Determine the (X, Y) coordinate at the center of the cell enclosing the given text.  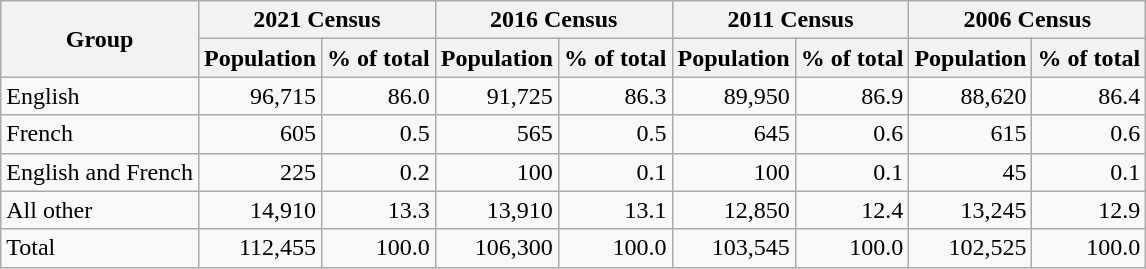
565 (496, 134)
2021 Census (316, 20)
Group (100, 39)
615 (970, 134)
12.9 (1089, 210)
88,620 (970, 96)
English (100, 96)
14,910 (260, 210)
102,525 (970, 248)
English and French (100, 172)
86.4 (1089, 96)
86.9 (852, 96)
645 (734, 134)
106,300 (496, 248)
12.4 (852, 210)
13,910 (496, 210)
45 (970, 172)
2006 Census (1028, 20)
2016 Census (554, 20)
89,950 (734, 96)
0.2 (379, 172)
Total (100, 248)
112,455 (260, 248)
225 (260, 172)
605 (260, 134)
13.1 (615, 210)
96,715 (260, 96)
13,245 (970, 210)
86.3 (615, 96)
86.0 (379, 96)
13.3 (379, 210)
French (100, 134)
12,850 (734, 210)
103,545 (734, 248)
All other (100, 210)
91,725 (496, 96)
2011 Census (790, 20)
